Return (X, Y) of the center of cell containing provided text 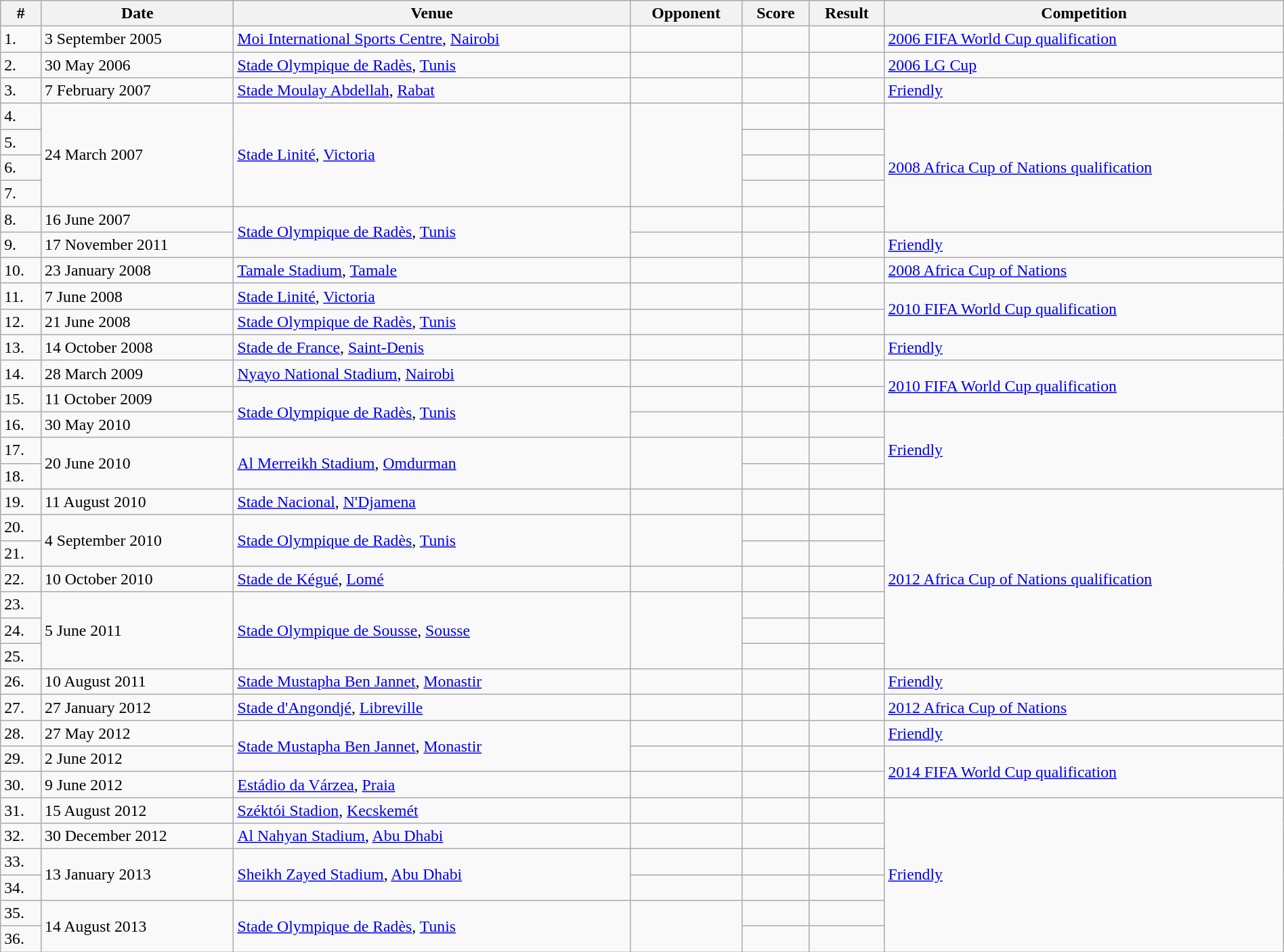
10. (21, 270)
30 May 2010 (137, 425)
16. (21, 425)
2008 Africa Cup of Nations (1084, 270)
27 May 2012 (137, 733)
3. (21, 90)
11. (21, 296)
Competition (1084, 14)
3 September 2005 (137, 39)
13 January 2013 (137, 875)
Estádio da Várzea, Praia (432, 785)
2 June 2012 (137, 759)
5 June 2011 (137, 630)
27 January 2012 (137, 708)
22. (21, 579)
Date (137, 14)
Stade Moulay Abdellah, Rabat (432, 90)
13. (21, 347)
2006 FIFA World Cup qualification (1084, 39)
11 August 2010 (137, 502)
28 March 2009 (137, 373)
Nyayo National Stadium, Nairobi (432, 373)
Al Merreikh Stadium, Omdurman (432, 463)
7 February 2007 (137, 90)
Stade Olympique de Sousse, Sousse (432, 630)
4 September 2010 (137, 540)
35. (21, 913)
7 June 2008 (137, 296)
33. (21, 862)
23 January 2008 (137, 270)
25. (21, 656)
6. (21, 167)
9 June 2012 (137, 785)
19. (21, 502)
1. (21, 39)
4. (21, 116)
2008 Africa Cup of Nations qualification (1084, 167)
34. (21, 888)
23. (21, 605)
Stade d'Angondjé, Libreville (432, 708)
Stade de Kégué, Lomé (432, 579)
16 June 2007 (137, 219)
5. (21, 142)
30 May 2006 (137, 65)
Tamale Stadium, Tamale (432, 270)
Al Nahyan Stadium, Abu Dhabi (432, 836)
Stade de France, Saint-Denis (432, 347)
Sheikh Zayed Stadium, Abu Dhabi (432, 875)
26. (21, 682)
10 August 2011 (137, 682)
14 August 2013 (137, 926)
Moi International Sports Centre, Nairobi (432, 39)
14. (21, 373)
17. (21, 450)
Result (847, 14)
14 October 2008 (137, 347)
2012 Africa Cup of Nations (1084, 708)
20. (21, 527)
18. (21, 476)
15. (21, 399)
12. (21, 322)
2014 FIFA World Cup qualification (1084, 772)
Score (776, 14)
# (21, 14)
17 November 2011 (137, 244)
9. (21, 244)
29. (21, 759)
24 March 2007 (137, 154)
20 June 2010 (137, 463)
7. (21, 193)
24. (21, 630)
21 June 2008 (137, 322)
Opponent (686, 14)
36. (21, 938)
2. (21, 65)
Stade Nacional, N'Djamena (432, 502)
2012 Africa Cup of Nations qualification (1084, 579)
11 October 2009 (137, 399)
31. (21, 810)
21. (21, 553)
Venue (432, 14)
28. (21, 733)
30 December 2012 (137, 836)
30. (21, 785)
Széktói Stadion, Kecskemét (432, 810)
32. (21, 836)
27. (21, 708)
2006 LG Cup (1084, 65)
10 October 2010 (137, 579)
15 August 2012 (137, 810)
8. (21, 219)
